Identify which cell holds the provided text, then report its (X, Y) central coordinate. 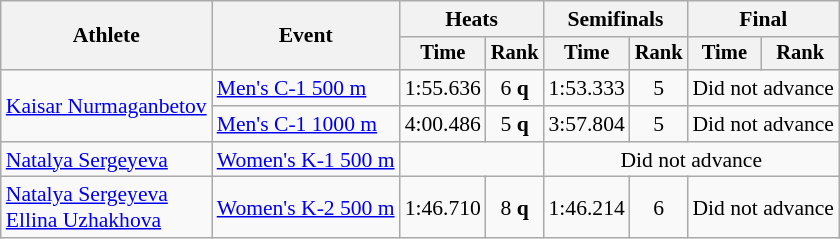
Heats (472, 19)
6 (659, 208)
1:46.710 (443, 208)
4:00.486 (443, 124)
8 q (515, 208)
Event (306, 36)
Final (763, 19)
Natalya Sergeyeva (106, 160)
1:55.636 (443, 88)
6 q (515, 88)
Men's C-1 500 m (306, 88)
1:46.214 (587, 208)
1:53.333 (587, 88)
Natalya SergeyevaEllina Uzhakhova (106, 208)
3:57.804 (587, 124)
Men's C-1 1000 m (306, 124)
Women's K-2 500 m (306, 208)
Women's K-1 500 m (306, 160)
5 q (515, 124)
Kaisar Nurmaganbetov (106, 106)
Semifinals (616, 19)
Athlete (106, 36)
